Provide the (X, Y) coordinate of the cell's center where the given text is located.  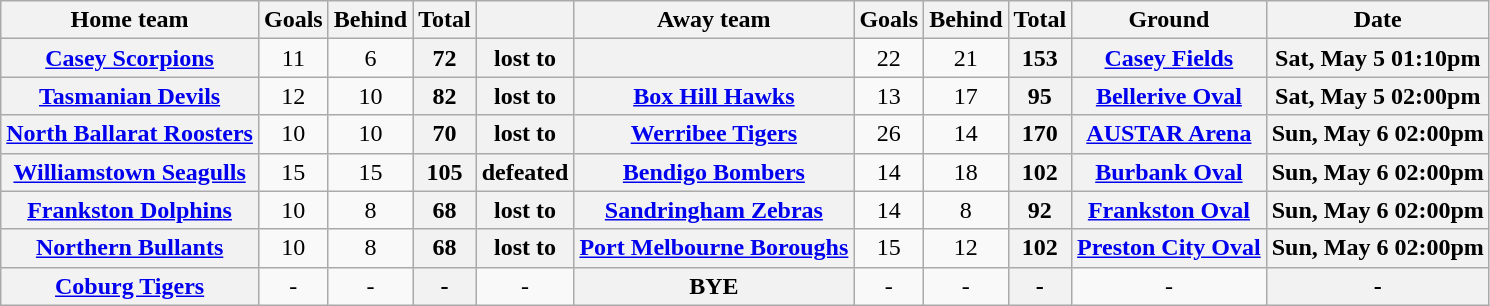
Frankston Dolphins (130, 210)
21 (966, 58)
Home team (130, 20)
18 (966, 172)
92 (1040, 210)
17 (966, 96)
Port Melbourne Boroughs (714, 248)
153 (1040, 58)
Ground (1170, 20)
Casey Fields (1170, 58)
Away team (714, 20)
82 (445, 96)
170 (1040, 134)
AUSTAR Arena (1170, 134)
Williamstown Seagulls (130, 172)
Sandringham Zebras (714, 210)
Bellerive Oval (1170, 96)
13 (889, 96)
Frankston Oval (1170, 210)
Bendigo Bombers (714, 172)
defeated (525, 172)
Sat, May 5 02:00pm (1378, 96)
95 (1040, 96)
Date (1378, 20)
Coburg Tigers (130, 286)
Preston City Oval (1170, 248)
105 (445, 172)
Werribee Tigers (714, 134)
22 (889, 58)
Tasmanian Devils (130, 96)
6 (370, 58)
Sat, May 5 01:10pm (1378, 58)
Box Hill Hawks (714, 96)
11 (293, 58)
North Ballarat Roosters (130, 134)
72 (445, 58)
70 (445, 134)
26 (889, 134)
Burbank Oval (1170, 172)
Northern Bullants (130, 248)
Casey Scorpions (130, 58)
BYE (714, 286)
